Identify which cell holds the provided text, then report its [X, Y] central coordinate. 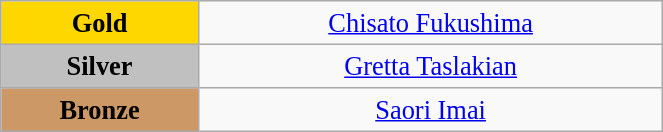
Gretta Taslakian [430, 66]
Silver [100, 66]
Gold [100, 22]
Bronze [100, 109]
Saori Imai [430, 109]
Chisato Fukushima [430, 22]
